Capture the cell that displays the provided text and extract its [x, y] central coordinate. 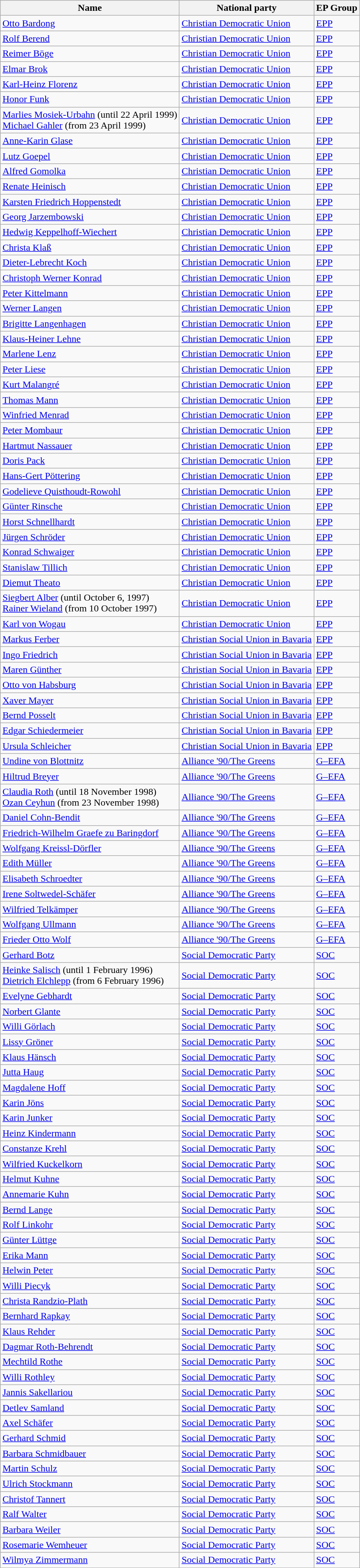
Helmut Kuhne [90, 1179]
Barbara Schmidbauer [90, 1453]
Konrad Schwaiger [90, 552]
Christa Randzio-Plath [90, 1301]
Martin Schulz [90, 1469]
Elisabeth Schroedter [90, 878]
Doris Pack [90, 461]
Karin Junker [90, 1118]
Heinz Kindermann [90, 1133]
Winfried Menrad [90, 415]
Ursula Schleicher [90, 746]
Günter Lüttge [90, 1240]
Xaver Mayer [90, 700]
Willi Görlach [90, 1027]
Günter Rinsche [90, 507]
Klaus-Heiner Lehne [90, 339]
Axel Schäfer [90, 1423]
Hiltrud Breyer [90, 776]
Dieter-Lebrecht Koch [90, 263]
Godelieve Quisthoudt-Rowohl [90, 491]
Friedrich-Wilhelm Graefe zu Baringdorf [90, 833]
Klaus Hänsch [90, 1057]
Karsten Friedrich Hoppenstedt [90, 201]
Daniel Cohn-Bendit [90, 818]
Wolfgang Ullmann [90, 924]
Irene Soltwedel-Schäfer [90, 894]
Maren Günther [90, 669]
Claudia Roth (until 18 November 1998)Ozan Ceyhun (from 23 November 1998) [90, 797]
Christoph Werner Konrad [90, 278]
Willi Rothley [90, 1377]
Edgar Schiedermeier [90, 731]
Ulrich Stockmann [90, 1484]
Edith Müller [90, 863]
Dagmar Roth-Behrendt [90, 1347]
Renate Heinisch [90, 186]
Hedwig Keppelhoff-Wiechert [90, 232]
Ralf Walter [90, 1514]
Mechtild Rothe [90, 1362]
Bernhard Rapkay [90, 1316]
Jürgen Schröder [90, 537]
Elmar Brok [90, 69]
Ingo Friedrich [90, 654]
Reimer Böge [90, 54]
Thomas Mann [90, 400]
Barbara Weiler [90, 1530]
Annemarie Kuhn [90, 1194]
Wilmya Zimmermann [90, 1560]
Klaus Rehder [90, 1331]
Karl-Heinz Florenz [90, 84]
Rosemarie Wemheuer [90, 1545]
Horst Schnellhardt [90, 522]
Jannis Sakellariou [90, 1392]
Markus Ferber [90, 639]
Norbert Glante [90, 1011]
Gerhard Schmid [90, 1438]
Detlev Samland [90, 1407]
Heinke Salisch (until 1 February 1996)Dietrich Elchlepp (from 6 February 1996) [90, 975]
Wilfried Kuckelkorn [90, 1164]
Kurt Malangré [90, 384]
Gerhard Botz [90, 955]
Evelyne Gebhardt [90, 996]
Siegbert Alber (until October 6, 1997)Rainer Wieland (from 10 October 1997) [90, 603]
Karin Jöns [90, 1103]
Marlene Lenz [90, 354]
Marlies Mosiek-Urbahn (until 22 April 1999)Michael Gahler (from 23 April 1999) [90, 120]
EP Group [337, 8]
Bernd Posselt [90, 716]
Frieder Otto Wolf [90, 939]
Bernd Lange [90, 1210]
Erika Mann [90, 1255]
Wilfried Telkämper [90, 909]
Willi Piecyk [90, 1286]
Diemut Theato [90, 583]
Peter Mombaur [90, 430]
Undine von Blottnitz [90, 761]
Rolf Berend [90, 38]
Werner Langen [90, 308]
Helwin Peter [90, 1270]
Magdalene Hoff [90, 1088]
Lutz Goepel [90, 156]
Karl von Wogau [90, 624]
Hartmut Nassauer [90, 446]
Christa Klaß [90, 247]
Wolfgang Kreissl-Dörfler [90, 848]
Lissy Gröner [90, 1042]
Jutta Haug [90, 1072]
Rolf Linkohr [90, 1225]
Honor Funk [90, 99]
National party [246, 8]
Hans-Gert Pöttering [90, 476]
Otto Bardong [90, 23]
Alfred Gomolka [90, 171]
Name [90, 8]
Stanislaw Tillich [90, 567]
Constanze Krehl [90, 1148]
Brigitte Langenhagen [90, 324]
Christof Tannert [90, 1499]
Otto von Habsburg [90, 685]
Peter Kittelmann [90, 293]
Georg Jarzembowski [90, 217]
Anne-Karin Glase [90, 141]
Peter Liese [90, 369]
